Output the [X, Y] coordinate of the center of the cell containing the given text.  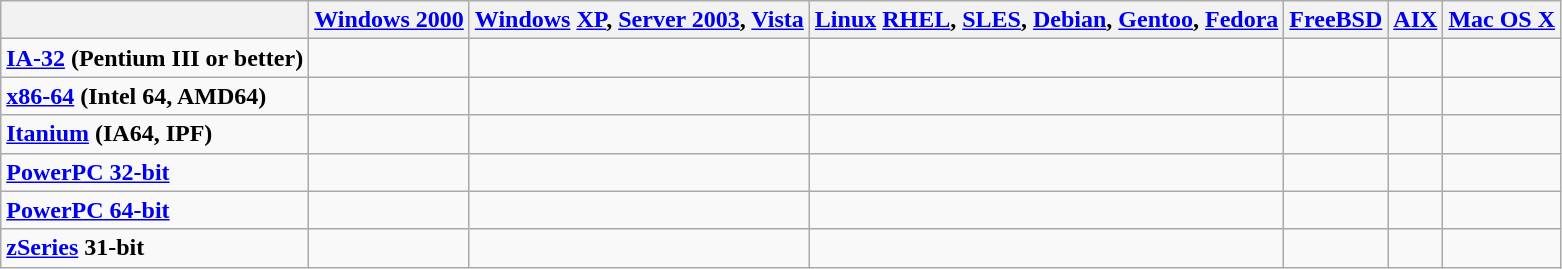
zSeries 31-bit [155, 248]
Mac OS X [1502, 20]
PowerPC 32-bit [155, 172]
PowerPC 64-bit [155, 210]
x86-64 (Intel 64, AMD64) [155, 96]
FreeBSD [1336, 20]
Linux RHEL, SLES, Debian, Gentoo, Fedora [1046, 20]
IA-32 (Pentium III or better) [155, 58]
Windows 2000 [390, 20]
Itanium (IA64, IPF) [155, 134]
Windows XP, Server 2003, Vista [639, 20]
AIX [1416, 20]
